Capture the cell that displays the provided text and extract its (X, Y) central coordinate. 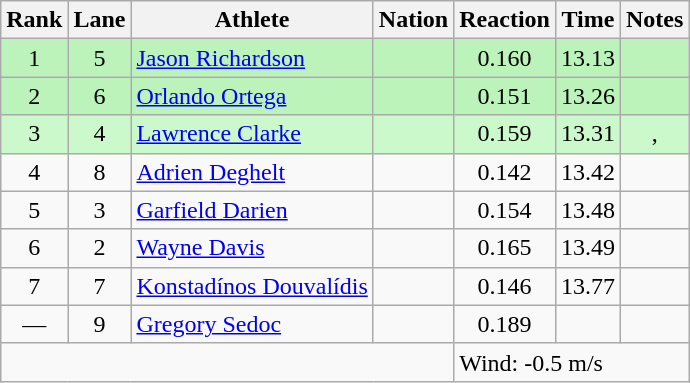
Athlete (252, 20)
Wayne Davis (252, 248)
13.49 (588, 248)
Orlando Ortega (252, 96)
Konstadínos Douvalídis (252, 286)
, (655, 134)
0.151 (505, 96)
Jason Richardson (252, 58)
Lane (100, 20)
13.31 (588, 134)
13.48 (588, 210)
Wind: -0.5 m/s (572, 362)
0.189 (505, 324)
Gregory Sedoc (252, 324)
Nation (413, 20)
13.13 (588, 58)
0.154 (505, 210)
0.160 (505, 58)
Rank (34, 20)
0.159 (505, 134)
— (34, 324)
8 (100, 172)
0.146 (505, 286)
Garfield Darien (252, 210)
9 (100, 324)
0.142 (505, 172)
Reaction (505, 20)
Adrien Deghelt (252, 172)
13.26 (588, 96)
Lawrence Clarke (252, 134)
13.77 (588, 286)
1 (34, 58)
Time (588, 20)
Notes (655, 20)
13.42 (588, 172)
0.165 (505, 248)
